Determine the (X, Y) coordinate at the center of the cell enclosing the given text.  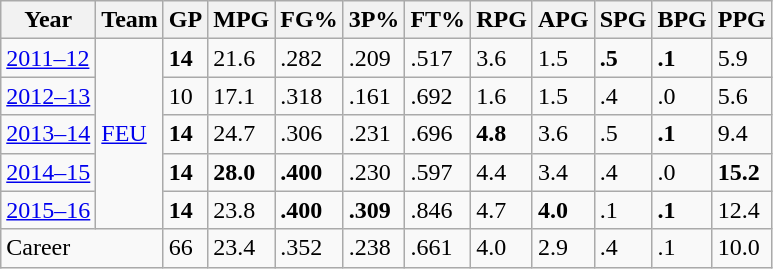
.161 (374, 96)
24.7 (242, 134)
2011–12 (48, 58)
2.9 (563, 248)
MPG (242, 20)
PPG (742, 20)
10 (185, 96)
9.4 (742, 134)
3.4 (563, 172)
.282 (309, 58)
BPG (682, 20)
.306 (309, 134)
.846 (438, 210)
.517 (438, 58)
SPG (623, 20)
17.1 (242, 96)
RPG (502, 20)
GP (185, 20)
.352 (309, 248)
.597 (438, 172)
.309 (374, 210)
15.2 (742, 172)
23.4 (242, 248)
.692 (438, 96)
.230 (374, 172)
Year (48, 20)
Team (130, 20)
.696 (438, 134)
2012–13 (48, 96)
4.8 (502, 134)
5.9 (742, 58)
.318 (309, 96)
10.0 (742, 248)
5.6 (742, 96)
4.4 (502, 172)
.238 (374, 248)
FEU (130, 134)
4.7 (502, 210)
.231 (374, 134)
12.4 (742, 210)
2015–16 (48, 210)
.209 (374, 58)
FG% (309, 20)
2014–15 (48, 172)
APG (563, 20)
.661 (438, 248)
Career (82, 248)
1.6 (502, 96)
23.8 (242, 210)
66 (185, 248)
21.6 (242, 58)
FT% (438, 20)
3P% (374, 20)
2013–14 (48, 134)
28.0 (242, 172)
